Detect which cell encompasses the target text, then output its [X, Y] center coordinate. 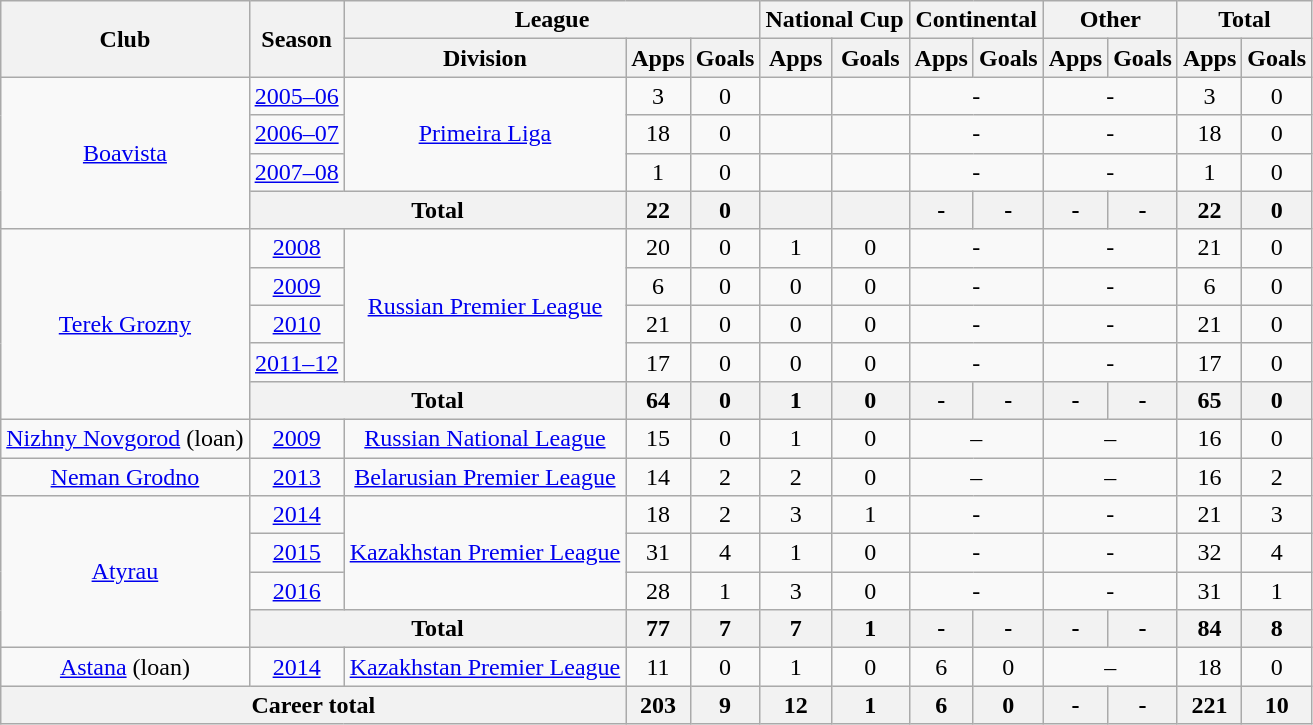
12 [796, 705]
2010 [296, 324]
Boavista [125, 153]
Season [296, 39]
Club [125, 39]
Nizhny Novgorod (loan) [125, 438]
77 [658, 629]
Russian National League [485, 438]
203 [658, 705]
11 [658, 667]
Other [1110, 20]
2008 [296, 248]
2013 [296, 477]
2016 [296, 591]
2007–08 [296, 172]
Continental [976, 20]
84 [1209, 629]
Russian Premier League [485, 305]
2005–06 [296, 96]
Terek Grozny [125, 324]
65 [1209, 400]
National Cup [834, 20]
League [552, 20]
8 [1277, 629]
Astana (loan) [125, 667]
15 [658, 438]
Neman Grodno [125, 477]
Division [485, 58]
Career total [314, 705]
32 [1209, 553]
64 [658, 400]
14 [658, 477]
221 [1209, 705]
Atyrau [125, 572]
20 [658, 248]
Belarusian Premier League [485, 477]
10 [1277, 705]
2011–12 [296, 362]
9 [725, 705]
2006–07 [296, 134]
28 [658, 591]
Primeira Liga [485, 134]
2015 [296, 553]
